Pinpoint the cell where the given text exists, returning its [x, y] midpoint coordinate. 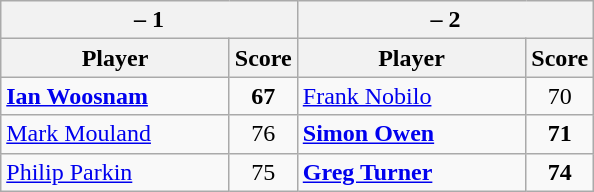
Philip Parkin [116, 172]
– 1 [150, 20]
Mark Mouland [116, 134]
67 [263, 96]
Greg Turner [412, 172]
Ian Woosnam [116, 96]
70 [560, 96]
Simon Owen [412, 134]
71 [560, 134]
74 [560, 172]
Frank Nobilo [412, 96]
75 [263, 172]
– 2 [446, 20]
76 [263, 134]
